From the cell containing the given text, extract its center point as [x, y] coordinate. 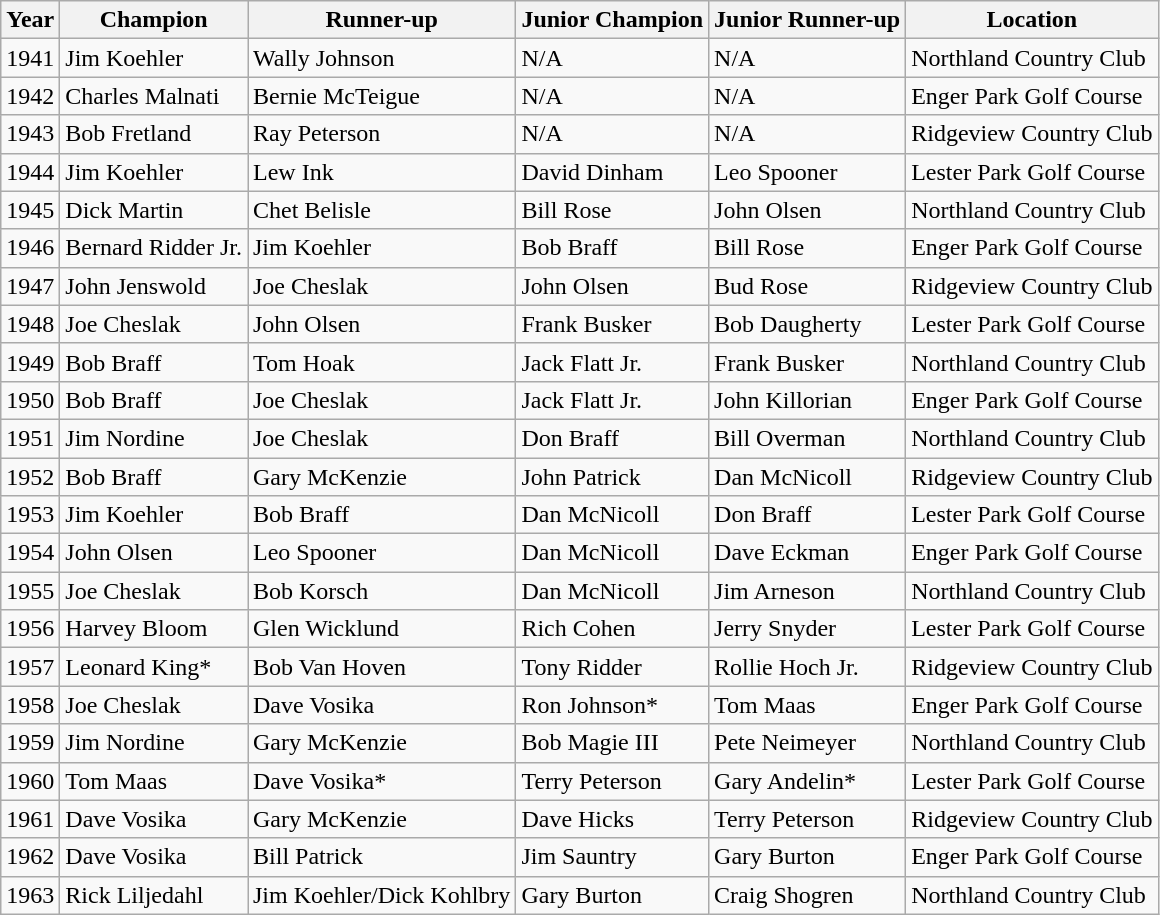
1947 [30, 286]
Chet Belisle [382, 210]
1948 [30, 324]
Champion [154, 20]
1946 [30, 248]
Lew Ink [382, 172]
Bill Overman [808, 438]
Jerry Snyder [808, 629]
Dave Hicks [612, 819]
Bud Rose [808, 286]
1963 [30, 895]
1956 [30, 629]
Gary Andelin* [808, 781]
Glen Wicklund [382, 629]
1957 [30, 667]
1954 [30, 553]
Jim Sauntry [612, 857]
1959 [30, 743]
1942 [30, 96]
Pete Neimeyer [808, 743]
Dick Martin [154, 210]
Jim Arneson [808, 591]
1960 [30, 781]
Bob Korsch [382, 591]
David Dinham [612, 172]
Leonard King* [154, 667]
Bob Fretland [154, 134]
Charles Malnati [154, 96]
Location [1032, 20]
1953 [30, 515]
Rollie Hoch Jr. [808, 667]
Bernie McTeigue [382, 96]
Craig Shogren [808, 895]
1962 [30, 857]
Tom Hoak [382, 362]
Jim Koehler/Dick Kohlbry [382, 895]
1944 [30, 172]
Ron Johnson* [612, 705]
1952 [30, 477]
Harvey Bloom [154, 629]
1961 [30, 819]
1958 [30, 705]
1950 [30, 400]
1941 [30, 58]
Bob Van Hoven [382, 667]
Ray Peterson [382, 134]
Rick Liljedahl [154, 895]
John Patrick [612, 477]
Tony Ridder [612, 667]
Junior Runner-up [808, 20]
Year [30, 20]
1955 [30, 591]
Dave Eckman [808, 553]
Bob Daugherty [808, 324]
1943 [30, 134]
1949 [30, 362]
Bill Patrick [382, 857]
Bob Magie III [612, 743]
1945 [30, 210]
Junior Champion [612, 20]
1951 [30, 438]
Wally Johnson [382, 58]
John Killorian [808, 400]
Bernard Ridder Jr. [154, 248]
Rich Cohen [612, 629]
Dave Vosika* [382, 781]
Runner-up [382, 20]
John Jenswold [154, 286]
